Capture the cell that displays the provided text and extract its [x, y] central coordinate. 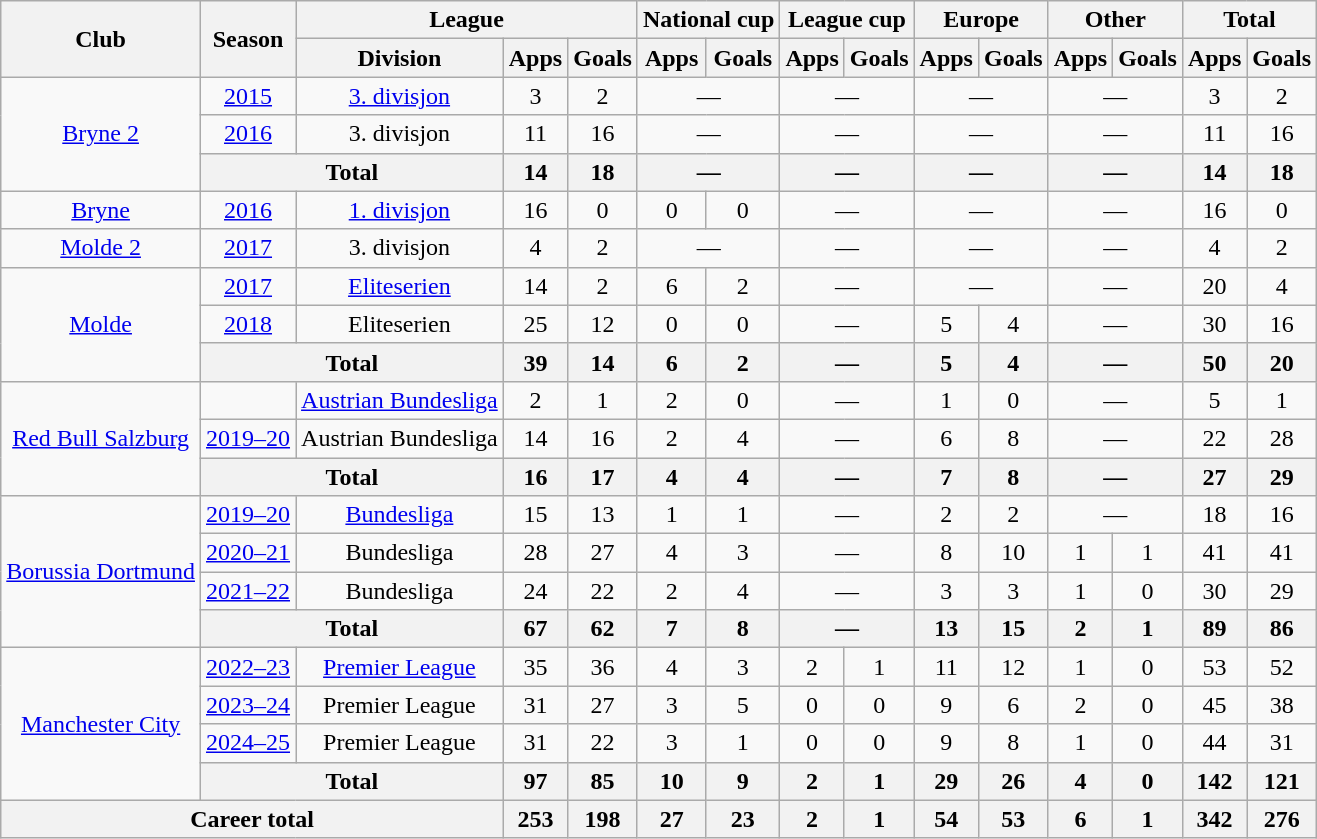
Division [400, 58]
Bryne [101, 210]
23 [743, 819]
54 [946, 819]
52 [1282, 667]
62 [603, 629]
Europe [981, 20]
Molde [101, 324]
League [467, 20]
2020–21 [248, 553]
38 [1282, 705]
39 [535, 362]
2022–23 [248, 667]
Borussia Dortmund [101, 572]
Other [1115, 20]
121 [1282, 781]
Career total [252, 819]
253 [535, 819]
44 [1214, 743]
2024–25 [248, 743]
67 [535, 629]
2023–24 [248, 705]
17 [603, 477]
85 [603, 781]
342 [1214, 819]
Manchester City [101, 724]
89 [1214, 629]
League cup [847, 20]
2018 [248, 324]
276 [1282, 819]
National cup [708, 20]
26 [1013, 781]
Molde 2 [101, 248]
2015 [248, 96]
Bryne 2 [101, 134]
45 [1214, 705]
35 [535, 667]
142 [1214, 781]
2021–22 [248, 591]
25 [535, 324]
36 [603, 667]
24 [535, 591]
1. divisjon [400, 210]
86 [1282, 629]
Season [248, 39]
Club [101, 39]
97 [535, 781]
50 [1214, 362]
198 [603, 819]
Red Bull Salzburg [101, 438]
